Output the [X, Y] coordinate of the center of the cell containing the given text.  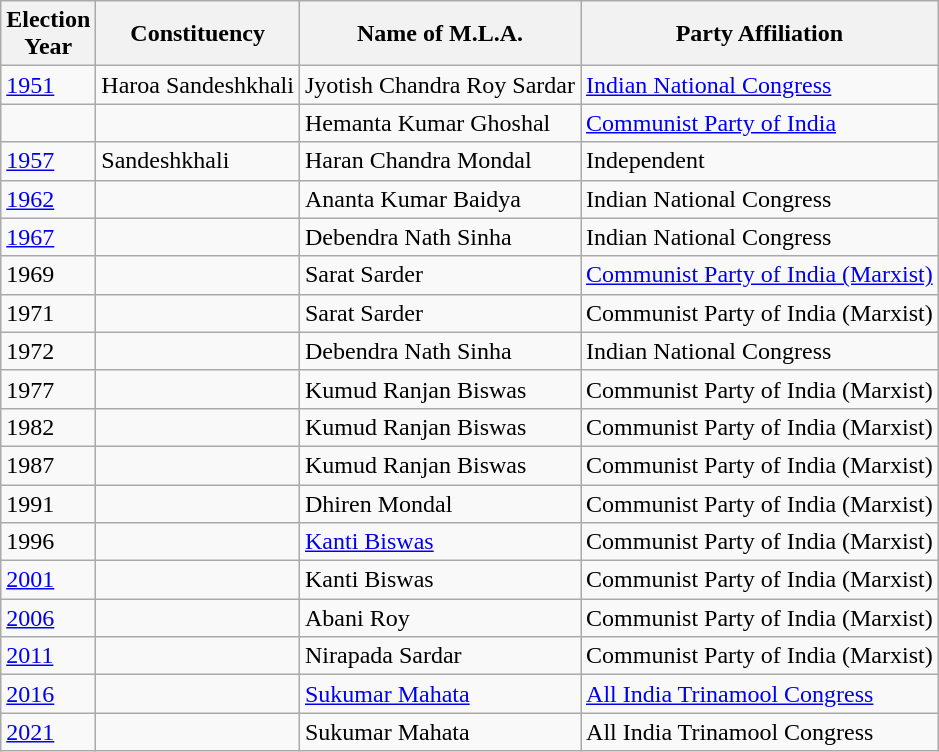
1972 [48, 351]
Ananta Kumar Baidya [440, 199]
1957 [48, 161]
1977 [48, 389]
1967 [48, 237]
Constituency [198, 34]
1962 [48, 199]
Haran Chandra Mondal [440, 161]
2011 [48, 656]
Communist Party of India [760, 123]
Nirapada Sardar [440, 656]
1996 [48, 542]
Haroa Sandeshkhali [198, 85]
Independent [760, 161]
1951 [48, 85]
Jyotish Chandra Roy Sardar [440, 85]
2021 [48, 732]
1969 [48, 275]
Sandeshkhali [198, 161]
1971 [48, 313]
1987 [48, 465]
Dhiren Mondal [440, 503]
Election Year [48, 34]
2016 [48, 694]
Abani Roy [440, 618]
Name of M.L.A. [440, 34]
1991 [48, 503]
1982 [48, 427]
2006 [48, 618]
2001 [48, 580]
Party Affiliation [760, 34]
Hemanta Kumar Ghoshal [440, 123]
